Find where the given text appears and provide that cell's center as [X, Y] coordinate. 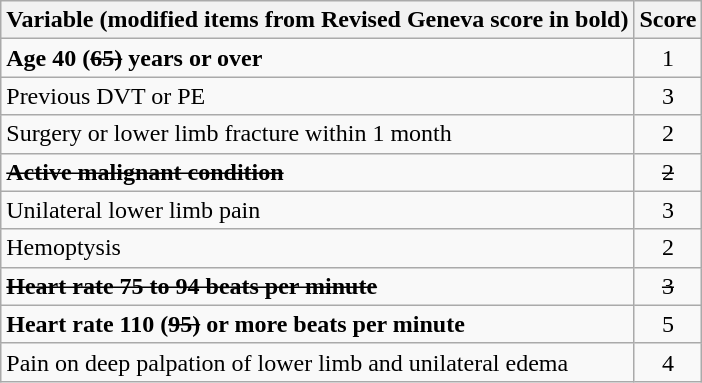
5 [668, 324]
Hemoptysis [318, 248]
Unilateral lower limb pain [318, 210]
Heart rate 110 (95) or more beats per minute [318, 324]
Variable (modified items from Revised Geneva score in bold) [318, 20]
Pain on deep palpation of lower limb and unilateral edema [318, 362]
1 [668, 58]
Active malignant condition [318, 172]
4 [668, 362]
Heart rate 75 to 94 beats per minute [318, 286]
Surgery or lower limb fracture within 1 month [318, 134]
Score [668, 20]
Age 40 (65) years or over [318, 58]
Previous DVT or PE [318, 96]
